Provide the [x, y] coordinate of the cell's center where the given text is located.  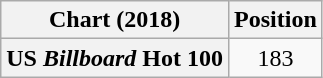
US Billboard Hot 100 [115, 58]
Position [276, 20]
Chart (2018) [115, 20]
183 [276, 58]
